Output the [X, Y] coordinate of the center of the cell containing the given text.  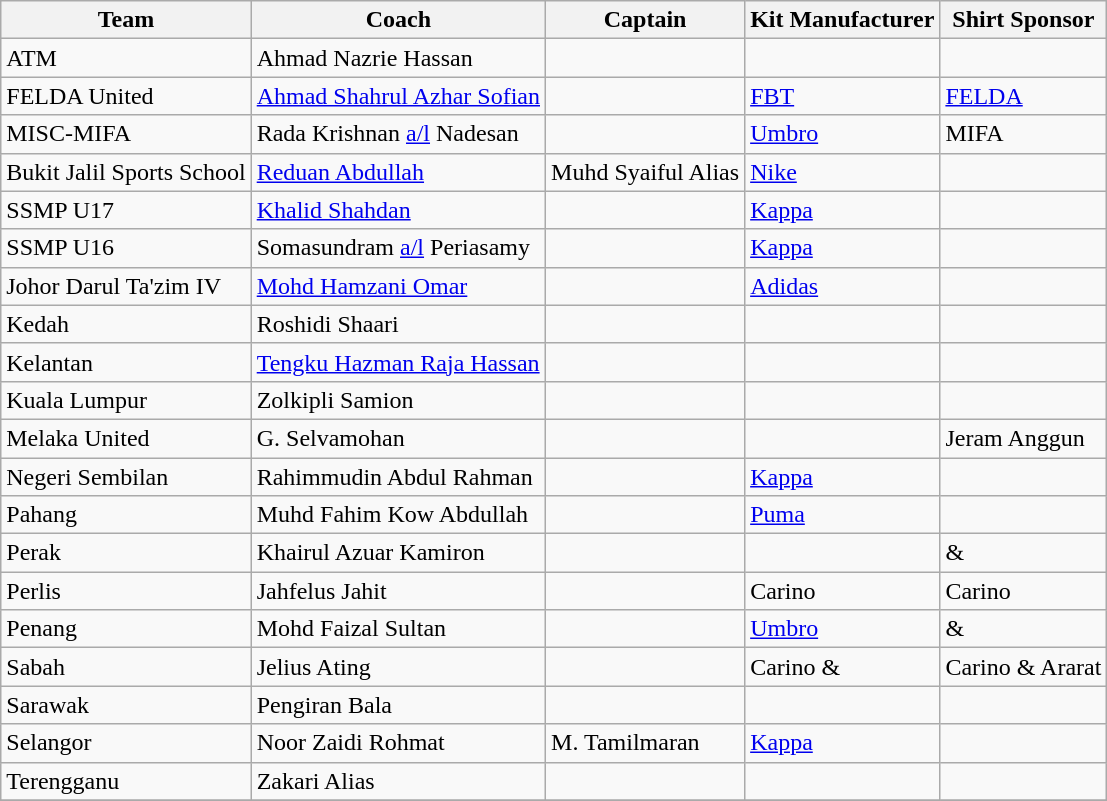
Carino & Ararat [1024, 667]
Rahimmudin Abdul Rahman [398, 477]
Noor Zaidi Rohmat [398, 743]
M. Tamilmaran [646, 743]
G. Selvamohan [398, 438]
Captain [646, 20]
Pahang [126, 515]
Kelantan [126, 362]
SSMP U16 [126, 248]
Zolkipli Samion [398, 400]
Perak [126, 553]
Selangor [126, 743]
Ahmad Nazrie Hassan [398, 58]
Kedah [126, 324]
FELDA [1024, 96]
Melaka United [126, 438]
Jelius Ating [398, 667]
Reduan Abdullah [398, 172]
Rada Krishnan a/l Nadesan [398, 134]
Bukit Jalil Sports School [126, 172]
Team [126, 20]
Sarawak [126, 705]
SSMP U17 [126, 210]
Tengku Hazman Raja Hassan [398, 362]
MISC-MIFA [126, 134]
Negeri Sembilan [126, 477]
ATM [126, 58]
Terengganu [126, 781]
Kit Manufacturer [842, 20]
Mohd Hamzani Omar [398, 286]
Zakari Alias [398, 781]
Muhd Syaiful Alias [646, 172]
Kuala Lumpur [126, 400]
Mohd Faizal Sultan [398, 629]
Khairul Azuar Kamiron [398, 553]
Adidas [842, 286]
Coach [398, 20]
Muhd Fahim Kow Abdullah [398, 515]
FBT [842, 96]
Carino & [842, 667]
Roshidi Shaari [398, 324]
Shirt Sponsor [1024, 20]
Puma [842, 515]
FELDA United [126, 96]
Khalid Shahdan [398, 210]
Sabah [126, 667]
Nike [842, 172]
Perlis [126, 591]
Jeram Anggun [1024, 438]
Johor Darul Ta'zim IV [126, 286]
Ahmad Shahrul Azhar Sofian [398, 96]
Pengiran Bala [398, 705]
Jahfelus Jahit [398, 591]
MIFA [1024, 134]
Penang [126, 629]
Somasundram a/l Periasamy [398, 248]
